Detect which cell encompasses the target text, then output its [X, Y] center coordinate. 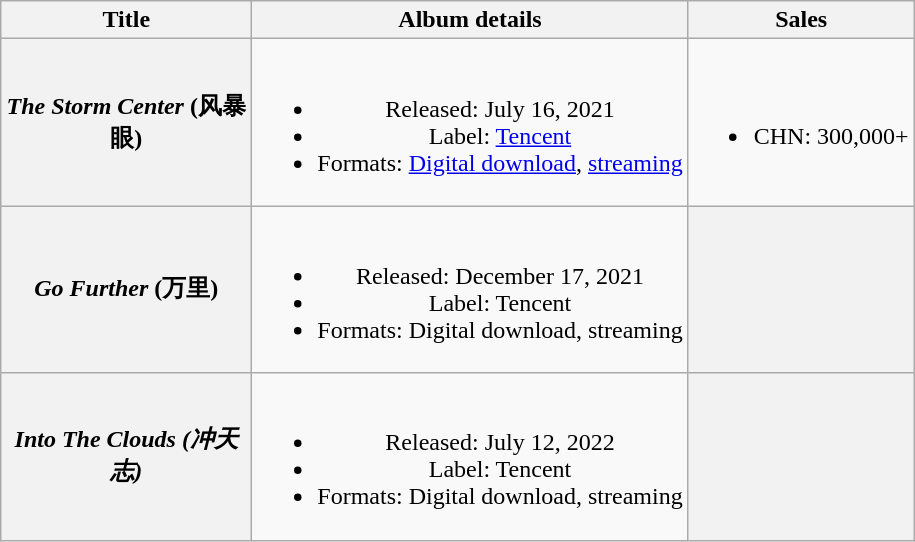
Title [126, 20]
Sales [801, 20]
Album details [470, 20]
Released: July 16, 2021Label: TencentFormats: Digital download, streaming [470, 122]
Go Further (万里) [126, 290]
Released: July 12, 2022Label: TencentFormats: Digital download, streaming [470, 456]
Into The Clouds (冲天志) [126, 456]
The Storm Center (风暴眼) [126, 122]
Released: December 17, 2021Label: TencentFormats: Digital download, streaming [470, 290]
CHN: 300,000+ [801, 122]
